Output the [X, Y] coordinate of the center of the cell containing the given text.  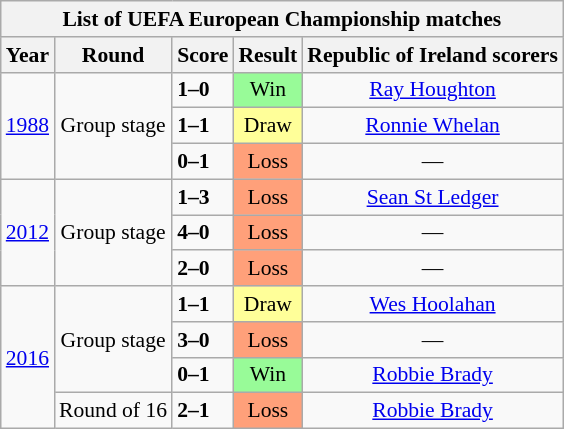
Wes Hoolahan [432, 304]
3–0 [202, 340]
2012 [28, 232]
2–1 [202, 411]
Year [28, 55]
4–0 [202, 233]
Result [268, 55]
List of UEFA European Championship matches [282, 19]
1988 [28, 126]
Republic of Ireland scorers [432, 55]
Round of 16 [113, 411]
Ronnie Whelan [432, 126]
2–0 [202, 269]
Round [113, 55]
Sean St Ledger [432, 197]
1–0 [202, 90]
Score [202, 55]
1–3 [202, 197]
Ray Houghton [432, 90]
2016 [28, 357]
